For the text-containing cell, return its midpoint in (X, Y) coordinate format. 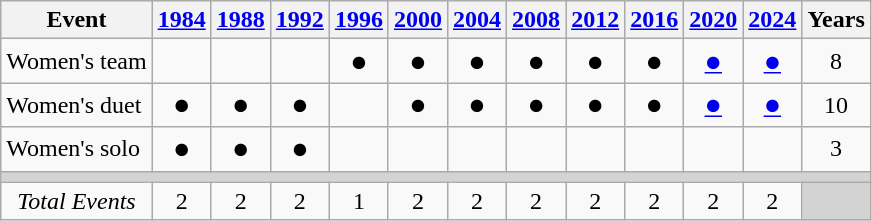
Total Events (76, 201)
1984 (182, 20)
1988 (240, 20)
1992 (300, 20)
2008 (536, 20)
2020 (714, 20)
2000 (418, 20)
3 (836, 149)
8 (836, 61)
10 (836, 105)
2012 (596, 20)
Years (836, 20)
Event (76, 20)
1996 (358, 20)
Women's duet (76, 105)
2016 (654, 20)
Women's solo (76, 149)
Women's team (76, 61)
2024 (772, 20)
2004 (476, 20)
1 (358, 201)
